Provide the (x, y) coordinate of the cell's center where the given text is located.  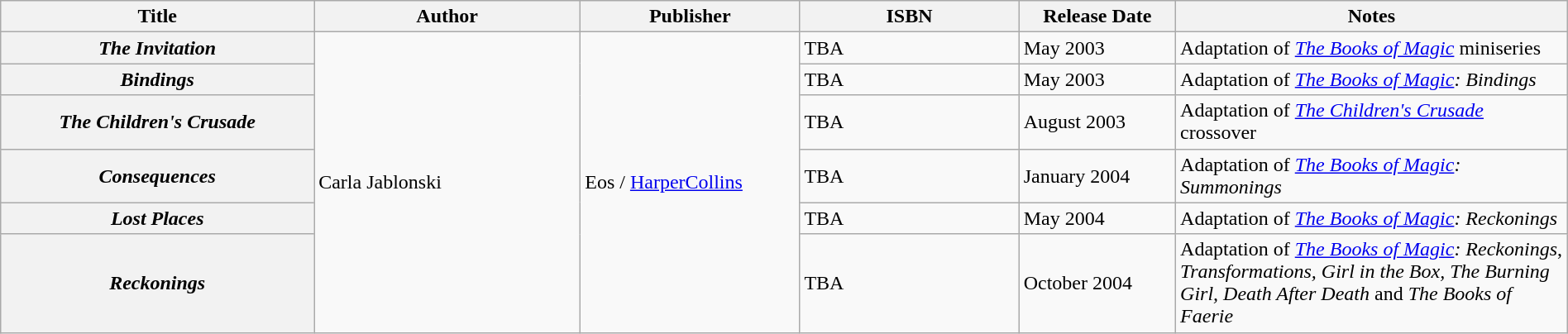
Author (447, 17)
Publisher (690, 17)
October 2004 (1097, 283)
May 2004 (1097, 218)
Adaptation of The Books of Magic: Bindings (1372, 79)
The Children's Crusade (157, 122)
The Invitation (157, 48)
Adaptation of The Books of Magic: Reckonings, Transformations, Girl in the Box, The Burning Girl, Death After Death and The Books of Faerie (1372, 283)
Title (157, 17)
Adaptation of The Books of Magic miniseries (1372, 48)
Adaptation of The Children's Crusade crossover (1372, 122)
Adaptation of The Books of Magic: Summonings (1372, 175)
August 2003 (1097, 122)
Bindings (157, 79)
Adaptation of The Books of Magic: Reckonings (1372, 218)
Lost Places (157, 218)
Consequences (157, 175)
Eos / HarperCollins (690, 182)
Notes (1372, 17)
January 2004 (1097, 175)
Reckonings (157, 283)
ISBN (910, 17)
Release Date (1097, 17)
Carla Jablonski (447, 182)
